Locate the cell with the specified text and output its [x, y] center coordinate. 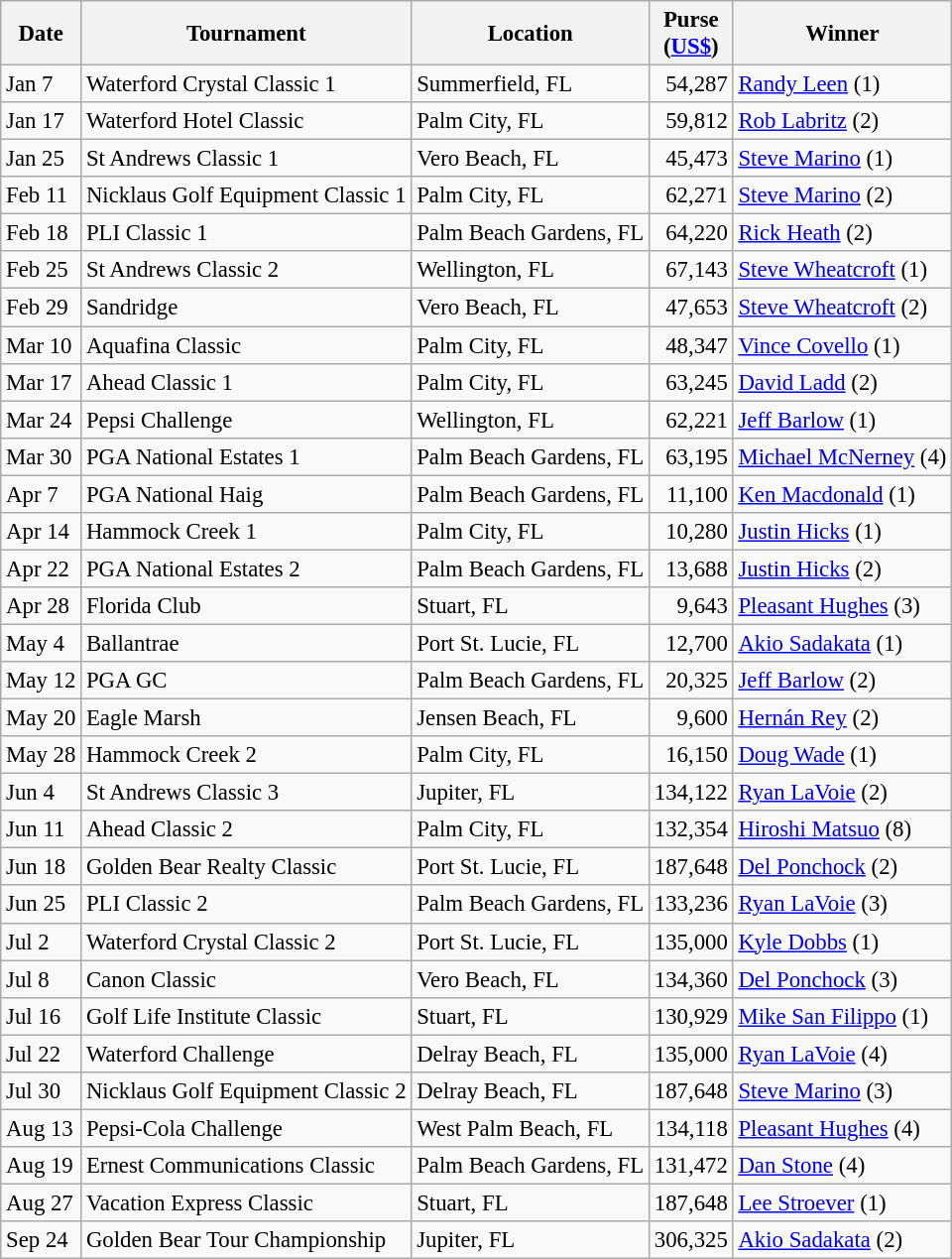
Jeff Barlow (1) [843, 420]
134,118 [690, 1128]
63,245 [690, 382]
Feb 29 [42, 308]
Randy Leen (1) [843, 84]
Vince Covello (1) [843, 345]
131,472 [690, 1166]
Jul 30 [42, 1091]
132,354 [690, 829]
May 28 [42, 755]
11,100 [690, 494]
Ernest Communications Classic [246, 1166]
Sep 24 [42, 1240]
May 20 [42, 718]
Jeff Barlow (2) [843, 681]
Golf Life Institute Classic [246, 1016]
Jul 2 [42, 942]
62,271 [690, 195]
Pleasant Hughes (4) [843, 1128]
Aug 19 [42, 1166]
May 4 [42, 643]
134,360 [690, 979]
Canon Classic [246, 979]
Ryan LaVoie (4) [843, 1054]
Del Ponchock (3) [843, 979]
Apr 7 [42, 494]
Steve Marino (1) [843, 159]
Akio Sadakata (2) [843, 1240]
West Palm Beach, FL [531, 1128]
Justin Hicks (1) [843, 532]
Golden Bear Realty Classic [246, 867]
Hernán Rey (2) [843, 718]
Jun 18 [42, 867]
Jensen Beach, FL [531, 718]
Pleasant Hughes (3) [843, 606]
Ballantrae [246, 643]
Waterford Challenge [246, 1054]
Hammock Creek 2 [246, 755]
Apr 22 [42, 568]
Akio Sadakata (1) [843, 643]
Steve Wheatcroft (2) [843, 308]
Apr 14 [42, 532]
St Andrews Classic 3 [246, 793]
134,122 [690, 793]
Jan 7 [42, 84]
Hiroshi Matsuo (8) [843, 829]
62,221 [690, 420]
Jul 8 [42, 979]
Sandridge [246, 308]
306,325 [690, 1240]
PGA National Estates 1 [246, 456]
133,236 [690, 905]
Ahead Classic 1 [246, 382]
Michael McNerney (4) [843, 456]
Mar 10 [42, 345]
Summerfield, FL [531, 84]
Pepsi Challenge [246, 420]
Aug 13 [42, 1128]
Mike San Filippo (1) [843, 1016]
Feb 11 [42, 195]
Eagle Marsh [246, 718]
Steve Wheatcroft (1) [843, 271]
13,688 [690, 568]
Lee Stroever (1) [843, 1202]
PGA GC [246, 681]
Apr 28 [42, 606]
May 12 [42, 681]
Ryan LaVoie (2) [843, 793]
Feb 18 [42, 233]
PGA National Estates 2 [246, 568]
Jun 11 [42, 829]
Winner [843, 34]
Nicklaus Golf Equipment Classic 1 [246, 195]
Aug 27 [42, 1202]
Jan 17 [42, 121]
Rick Heath (2) [843, 233]
St Andrews Classic 1 [246, 159]
Jan 25 [42, 159]
54,287 [690, 84]
Ken Macdonald (1) [843, 494]
Doug Wade (1) [843, 755]
Ahead Classic 2 [246, 829]
9,600 [690, 718]
Florida Club [246, 606]
Waterford Hotel Classic [246, 121]
Jun 25 [42, 905]
Vacation Express Classic [246, 1202]
Steve Marino (2) [843, 195]
Waterford Crystal Classic 1 [246, 84]
PGA National Haig [246, 494]
47,653 [690, 308]
20,325 [690, 681]
Mar 30 [42, 456]
Steve Marino (3) [843, 1091]
Aquafina Classic [246, 345]
Location [531, 34]
48,347 [690, 345]
Nicklaus Golf Equipment Classic 2 [246, 1091]
Justin Hicks (2) [843, 568]
59,812 [690, 121]
Dan Stone (4) [843, 1166]
Ryan LaVoie (3) [843, 905]
64,220 [690, 233]
Mar 24 [42, 420]
Del Ponchock (2) [843, 867]
Purse(US$) [690, 34]
16,150 [690, 755]
Golden Bear Tour Championship [246, 1240]
Mar 17 [42, 382]
St Andrews Classic 2 [246, 271]
67,143 [690, 271]
Jun 4 [42, 793]
David Ladd (2) [843, 382]
45,473 [690, 159]
130,929 [690, 1016]
63,195 [690, 456]
Feb 25 [42, 271]
Waterford Crystal Classic 2 [246, 942]
Date [42, 34]
Jul 22 [42, 1054]
Kyle Dobbs (1) [843, 942]
PLI Classic 1 [246, 233]
10,280 [690, 532]
Jul 16 [42, 1016]
Pepsi-Cola Challenge [246, 1128]
PLI Classic 2 [246, 905]
Hammock Creek 1 [246, 532]
12,700 [690, 643]
9,643 [690, 606]
Tournament [246, 34]
Rob Labritz (2) [843, 121]
